Detect which cell encompasses the target text, then output its [x, y] center coordinate. 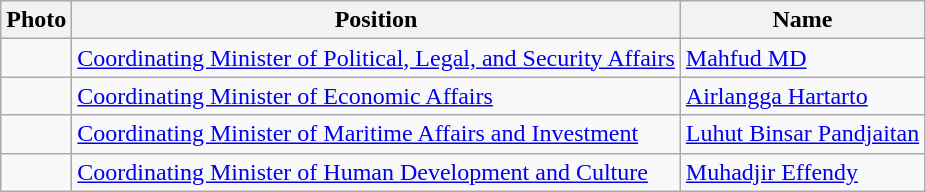
Coordinating Minister of Political, Legal, and Security Affairs [376, 58]
Position [376, 20]
Muhadjir Effendy [802, 172]
Airlangga Hartarto [802, 96]
Name [802, 20]
Coordinating Minister of Maritime Affairs and Investment [376, 134]
Coordinating Minister of Human Development and Culture [376, 172]
Coordinating Minister of Economic Affairs [376, 96]
Mahfud MD [802, 58]
Luhut Binsar Pandjaitan [802, 134]
Photo [36, 20]
